Scan for the cell matching the given text and deliver its (X, Y) coordinate at center. 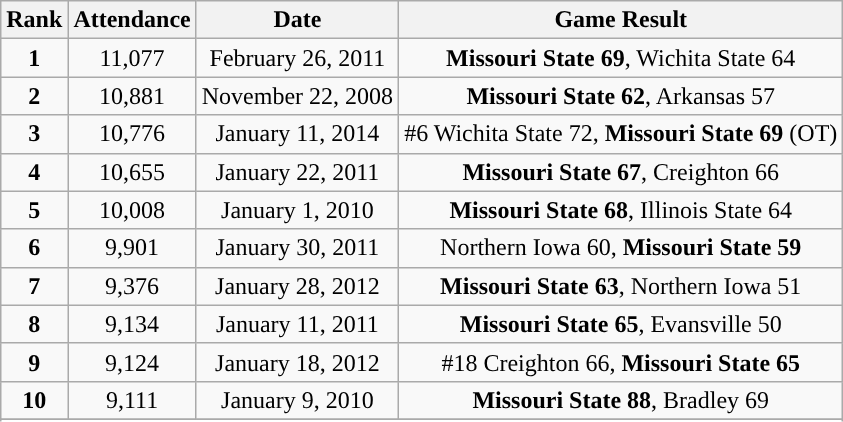
Missouri State 62, Arkansas 57 (621, 96)
8 (34, 324)
10,008 (132, 210)
7 (34, 286)
5 (34, 210)
Rank (34, 20)
#18 Creighton 66, Missouri State 65 (621, 362)
January 9, 2010 (297, 400)
6 (34, 248)
Missouri State 63, Northern Iowa 51 (621, 286)
Missouri State 67, Creighton 66 (621, 172)
1 (34, 58)
10,881 (132, 96)
3 (34, 134)
10,776 (132, 134)
January 11, 2014 (297, 134)
9 (34, 362)
4 (34, 172)
January 28, 2012 (297, 286)
9,134 (132, 324)
Missouri State 65, Evansville 50 (621, 324)
January 18, 2012 (297, 362)
Missouri State 88, Bradley 69 (621, 400)
9,901 (132, 248)
2 (34, 96)
9,111 (132, 400)
9,124 (132, 362)
#6 Wichita State 72, Missouri State 69 (OT) (621, 134)
Northern Iowa 60, Missouri State 59 (621, 248)
Attendance (132, 20)
January 1, 2010 (297, 210)
January 22, 2011 (297, 172)
November 22, 2008 (297, 96)
February 26, 2011 (297, 58)
January 30, 2011 (297, 248)
Game Result (621, 20)
10 (34, 400)
11,077 (132, 58)
9,376 (132, 286)
January 11, 2011 (297, 324)
10,655 (132, 172)
Missouri State 69, Wichita State 64 (621, 58)
Date (297, 20)
Missouri State 68, Illinois State 64 (621, 210)
